Capture the cell that displays the provided text and extract its [x, y] central coordinate. 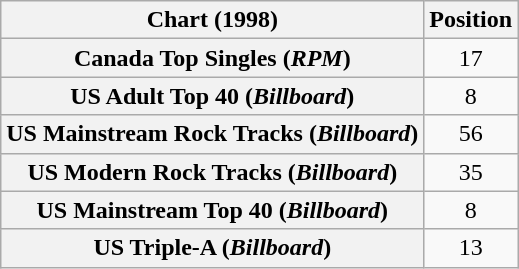
US Adult Top 40 (Billboard) [212, 96]
Position [471, 20]
US Triple-A (Billboard) [212, 248]
US Mainstream Rock Tracks (Billboard) [212, 134]
US Modern Rock Tracks (Billboard) [212, 172]
13 [471, 248]
US Mainstream Top 40 (Billboard) [212, 210]
17 [471, 58]
Chart (1998) [212, 20]
Canada Top Singles (RPM) [212, 58]
35 [471, 172]
56 [471, 134]
